Scan for the cell matching the given text and deliver its [x, y] coordinate at center. 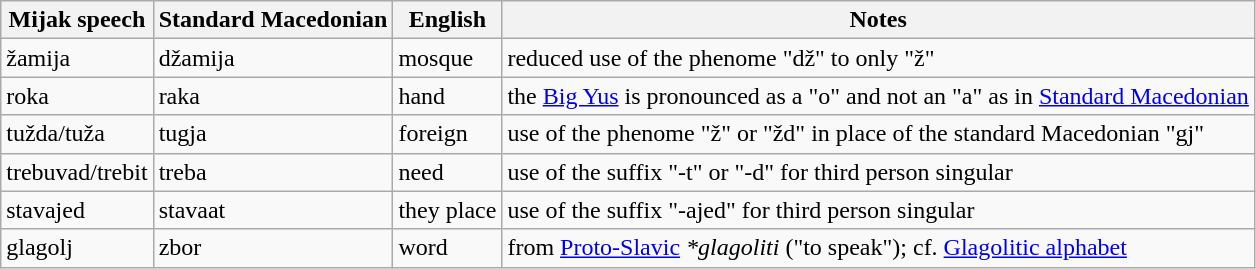
from Proto-Slavic *glagoliti ("to speak"); cf. Glagolitic alphabet [878, 248]
use of the suffix "-ajed" for third person singular [878, 210]
use of the phenome "ž" or "žd" in place of the standard Macedonian "gj" [878, 134]
džamija [273, 58]
English [448, 20]
glagolj [77, 248]
hand [448, 96]
Standard Macedonian [273, 20]
zbor [273, 248]
Mijak speech [77, 20]
roka [77, 96]
tugja [273, 134]
word [448, 248]
tužda/tuža [77, 134]
use of the suffix "-t" or "-d" for third person singular [878, 172]
treba [273, 172]
reduced use of the phenome "dž" to only "ž" [878, 58]
trebuvad/trebit [77, 172]
they place [448, 210]
need [448, 172]
stavaat [273, 210]
žamija [77, 58]
raka [273, 96]
mosque [448, 58]
the Big Yus is pronounced as a "o" and not an "a" as in Standard Macedonian [878, 96]
stavajed [77, 210]
foreign [448, 134]
Notes [878, 20]
